Return the (X, Y) coordinate for the center point of the cell that contains the specified text.  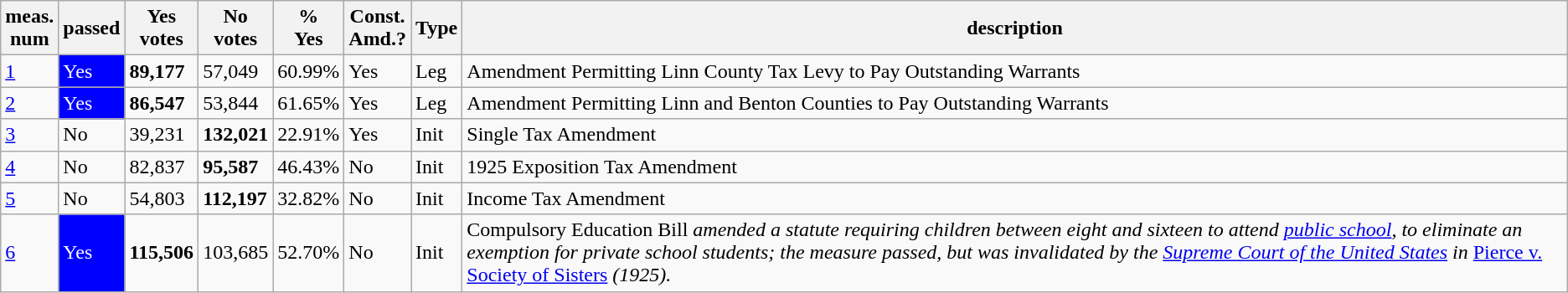
Type (436, 28)
53,844 (236, 103)
description (1015, 28)
passed (92, 28)
2 (30, 103)
22.91% (308, 135)
32.82% (308, 198)
86,547 (162, 103)
89,177 (162, 71)
Amendment Permitting Linn and Benton Counties to Pay Outstanding Warrants (1015, 103)
82,837 (162, 167)
6 (30, 253)
Single Tax Amendment (1015, 135)
meas.num (30, 28)
1 (30, 71)
Amendment Permitting Linn County Tax Levy to Pay Outstanding Warrants (1015, 71)
52.70% (308, 253)
3 (30, 135)
Yesvotes (162, 28)
61.65% (308, 103)
57,049 (236, 71)
95,587 (236, 167)
%Yes (308, 28)
5 (30, 198)
46.43% (308, 167)
115,506 (162, 253)
60.99% (308, 71)
39,231 (162, 135)
1925 Exposition Tax Amendment (1015, 167)
132,021 (236, 135)
4 (30, 167)
103,685 (236, 253)
Novotes (236, 28)
112,197 (236, 198)
Const.Amd.? (378, 28)
Income Tax Amendment (1015, 198)
54,803 (162, 198)
